Scan for the cell matching the given text and deliver its [X, Y] coordinate at center. 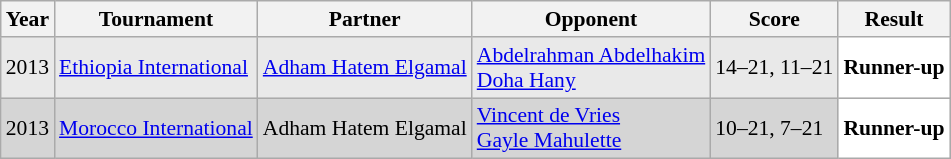
Result [894, 19]
Partner [365, 19]
Opponent [592, 19]
Tournament [156, 19]
Vincent de Vries Gayle Mahulette [592, 128]
10–21, 7–21 [774, 128]
Ethiopia International [156, 68]
Morocco International [156, 128]
14–21, 11–21 [774, 68]
Year [28, 19]
Score [774, 19]
Abdelrahman Abdelhakim Doha Hany [592, 68]
